Locate the cell with the specified text and output its [x, y] center coordinate. 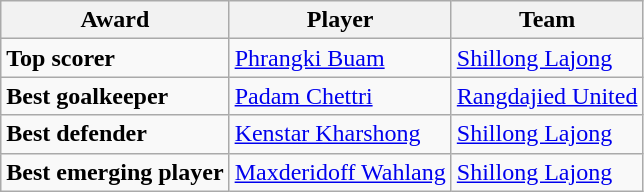
Rangdajied United [547, 96]
Maxderidoff Wahlang [340, 172]
Best goalkeeper [115, 96]
Top scorer [115, 58]
Team [547, 20]
Best emerging player [115, 172]
Player [340, 20]
Padam Chettri [340, 96]
Phrangki Buam [340, 58]
Kenstar Kharshong [340, 134]
Best defender [115, 134]
Award [115, 20]
